Search for the cell housing the specified text and yield its [x, y] center coordinate. 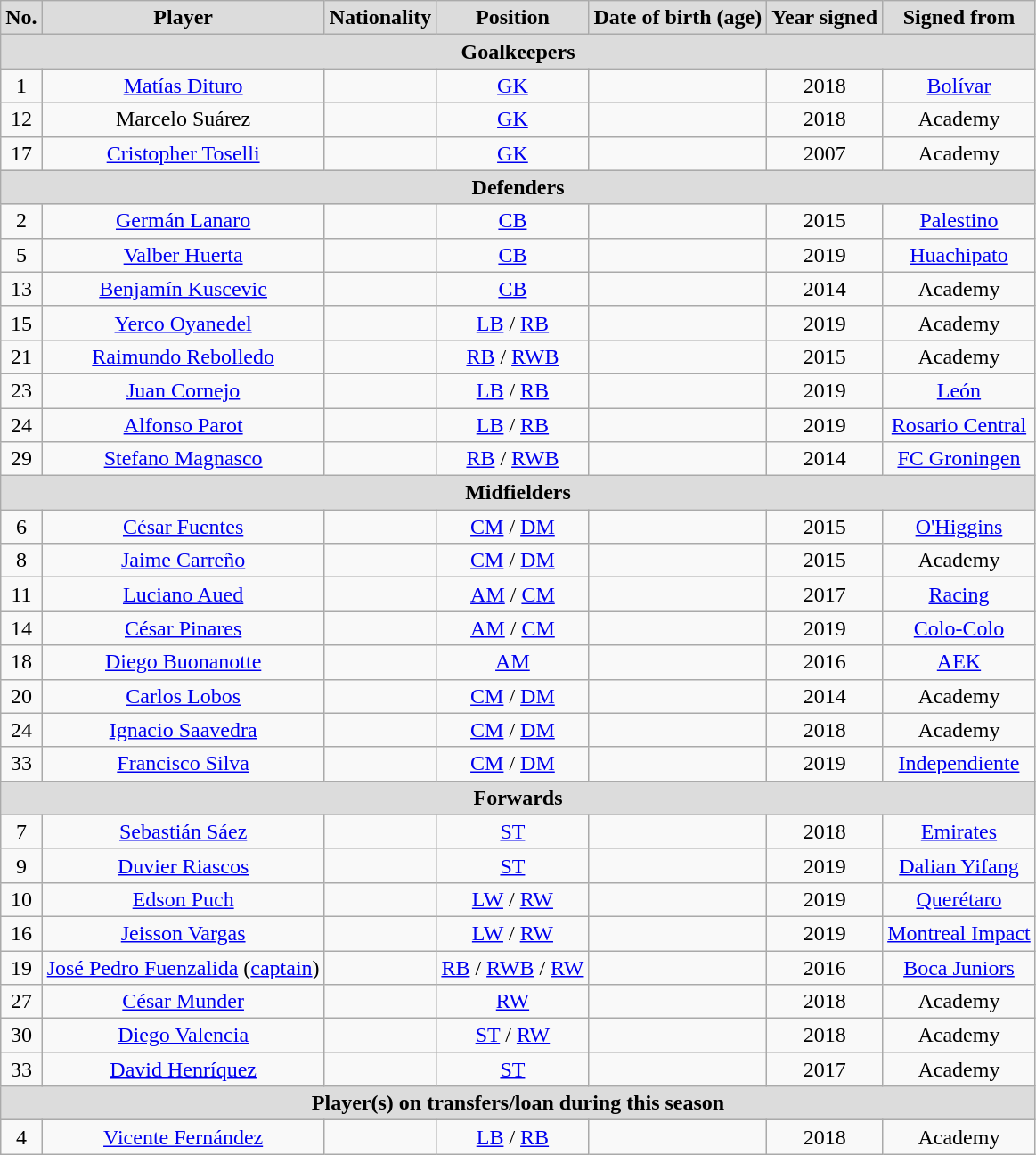
17 [21, 153]
Sebastián Sáez [184, 831]
20 [21, 696]
Germán Lanaro [184, 221]
Matías Dituro [184, 86]
Montreal Impact [959, 933]
8 [21, 561]
Francisco Silva [184, 764]
1 [21, 86]
7 [21, 831]
No. [21, 18]
29 [21, 459]
Querétaro [959, 899]
César Fuentes [184, 527]
Bolívar [959, 86]
Nationality [380, 18]
Duvier Riascos [184, 865]
16 [21, 933]
Year signed [825, 18]
David Henríquez [184, 1069]
Benjamín Kuscevic [184, 289]
Player(s) on transfers/loan during this season [518, 1103]
Diego Valencia [184, 1036]
Dalian Yifang [959, 865]
Vicente Fernández [184, 1137]
Luciano Aued [184, 594]
13 [21, 289]
18 [21, 662]
O'Higgins [959, 527]
30 [21, 1036]
FC Groningen [959, 459]
Yerco Oyanedel [184, 323]
21 [21, 356]
Alfonso Parot [184, 425]
4 [21, 1137]
12 [21, 119]
AM [513, 662]
Juan Cornejo [184, 390]
Boca Juniors [959, 967]
César Munder [184, 1002]
Raimundo Rebolledo [184, 356]
Emirates [959, 831]
Marcelo Suárez [184, 119]
10 [21, 899]
RW [513, 1002]
Palestino [959, 221]
23 [21, 390]
Edson Puch [184, 899]
Signed from [959, 18]
Valber Huerta [184, 255]
Forwards [518, 798]
2007 [825, 153]
Defenders [518, 187]
27 [21, 1002]
11 [21, 594]
León [959, 390]
Carlos Lobos [184, 696]
2 [21, 221]
Cristopher Toselli [184, 153]
Huachipato [959, 255]
Diego Buonanotte [184, 662]
5 [21, 255]
ST / RW [513, 1036]
Position [513, 18]
Player [184, 18]
Jaime Carreño [184, 561]
Colo-Colo [959, 628]
19 [21, 967]
Racing [959, 594]
Jeisson Vargas [184, 933]
Date of birth (age) [678, 18]
Independiente [959, 764]
Ignacio Saavedra [184, 730]
15 [21, 323]
Midfielders [518, 493]
AEK [959, 662]
José Pedro Fuenzalida (captain) [184, 967]
Goalkeepers [518, 52]
6 [21, 527]
14 [21, 628]
Rosario Central [959, 425]
Stefano Magnasco [184, 459]
9 [21, 865]
RB / RWB / RW [513, 967]
César Pinares [184, 628]
